Pinpoint the cell where the given text exists, returning its [x, y] midpoint coordinate. 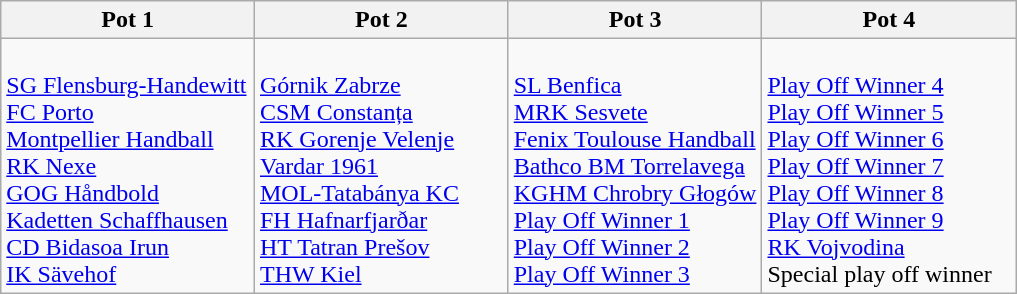
Pot 1 [128, 20]
Pot 2 [381, 20]
Pot 4 [889, 20]
Pot 3 [635, 20]
Górnik Zabrze CSM Constanța RK Gorenje Velenje Vardar 1961 MOL-Tatabánya KC FH Hafnarfjarðar HT Tatran Prešov THW Kiel [381, 166]
SL Benfica MRK Sesvete Fenix Toulouse Handball Bathco BM Torrelavega KGHM Chrobry Głogów Play Off Winner 1 Play Off Winner 2 Play Off Winner 3 [635, 166]
SG Flensburg-Handewitt FC Porto Montpellier Handball RK Nexe GOG Håndbold Kadetten Schaffhausen CD Bidasoa Irun IK Sävehof [128, 166]
Play Off Winner 4 Play Off Winner 5 Play Off Winner 6 Play Off Winner 7 Play Off Winner 8 Play Off Winner 9 RK Vojvodina Special play off winner [889, 166]
